Provide the (x, y) coordinate of the cell's center where the given text is located.  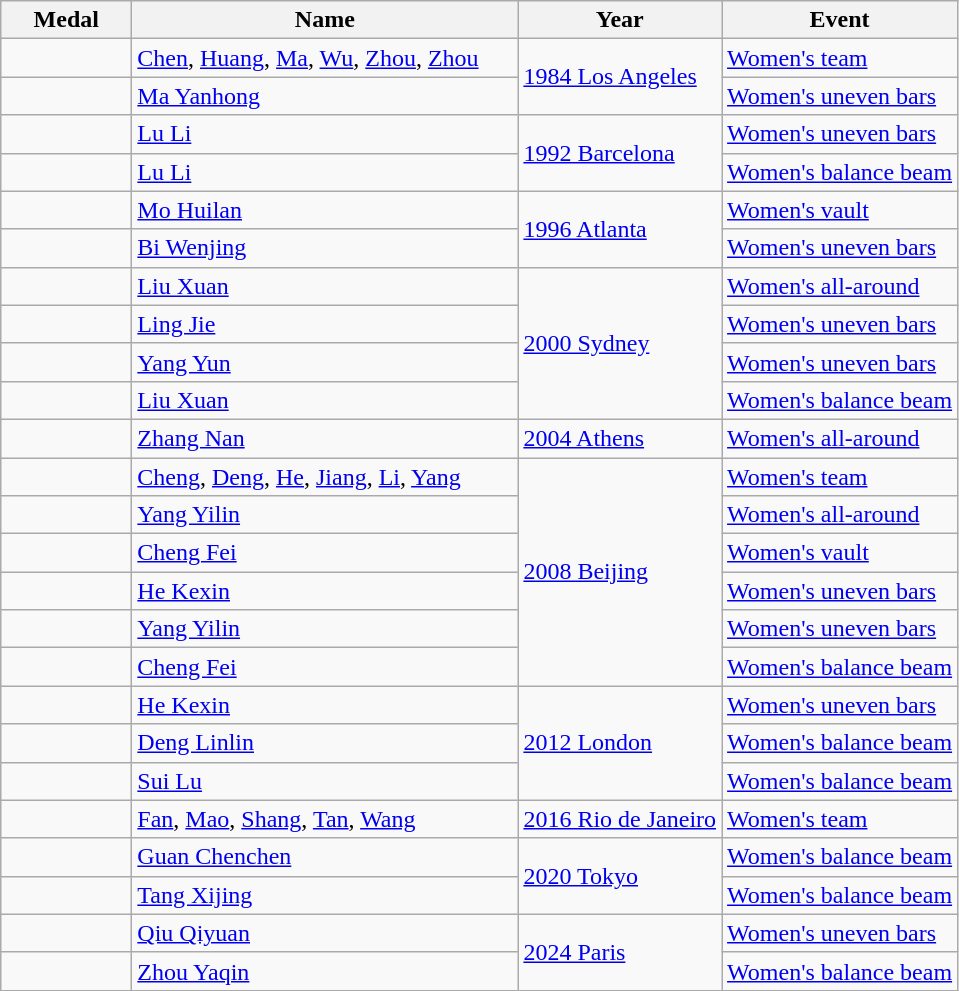
Year (620, 20)
2012 London (620, 743)
Mo Huilan (325, 210)
Qiu Qiyuan (325, 933)
Zhang Nan (325, 438)
Deng Linlin (325, 743)
2008 Beijing (620, 572)
1984 Los Angeles (620, 77)
1992 Barcelona (620, 153)
2000 Sydney (620, 343)
Medal (66, 20)
Event (840, 20)
Ma Yanhong (325, 96)
Ling Jie (325, 324)
1996 Atlanta (620, 229)
Tang Xijing (325, 895)
2024 Paris (620, 952)
Guan Chenchen (325, 857)
2016 Rio de Janeiro (620, 819)
Cheng, Deng, He, Jiang, Li, Yang (325, 477)
Zhou Yaqin (325, 971)
Yang Yun (325, 362)
Chen, Huang, Ma, Wu, Zhou, Zhou (325, 58)
Name (325, 20)
Bi Wenjing (325, 248)
Fan, Mao, Shang, Tan, Wang (325, 819)
2004 Athens (620, 438)
2020 Tokyo (620, 876)
Sui Lu (325, 781)
